For the text-containing cell, return its midpoint in [X, Y] coordinate format. 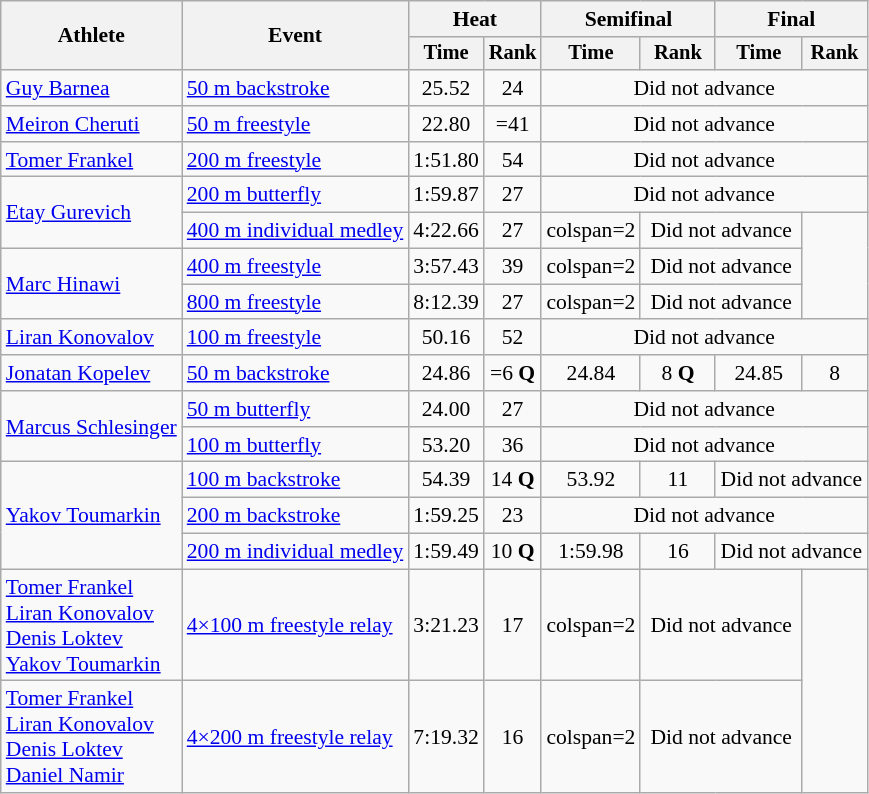
24 [513, 88]
50 m freestyle [296, 124]
10 Q [513, 552]
Tomer Frankel [92, 160]
Guy Barnea [92, 88]
Marc Hinawi [92, 284]
Jonatan Kopelev [92, 373]
54.39 [446, 480]
800 m freestyle [296, 302]
53.92 [590, 480]
200 m freestyle [296, 160]
50.16 [446, 338]
Etay Gurevich [92, 212]
3:57.43 [446, 267]
24.85 [758, 373]
53.20 [446, 445]
Marcus Schlesinger [92, 426]
24.84 [590, 373]
23 [513, 516]
4×100 m freestyle relay [296, 625]
Semifinal [628, 19]
Event [296, 36]
200 m butterfly [296, 195]
4×200 m freestyle relay [296, 737]
=6 Q [513, 373]
39 [513, 267]
Final [791, 19]
11 [678, 480]
Yakov Toumarkin [92, 516]
8 Q [678, 373]
1:59.25 [446, 516]
400 m freestyle [296, 267]
52 [513, 338]
=41 [513, 124]
Liran Konovalov [92, 338]
Tomer FrankelLiran KonovalovDenis LoktevYakov Toumarkin [92, 625]
54 [513, 160]
17 [513, 625]
1:59.49 [446, 552]
24.86 [446, 373]
100 m freestyle [296, 338]
100 m backstroke [296, 480]
1:59.98 [590, 552]
25.52 [446, 88]
1:59.87 [446, 195]
200 m individual medley [296, 552]
1:51.80 [446, 160]
50 m butterfly [296, 409]
24.00 [446, 409]
Tomer FrankelLiran KonovalovDenis LoktevDaniel Namir [92, 737]
400 m individual medley [296, 231]
8:12.39 [446, 302]
Meiron Cheruti [92, 124]
200 m backstroke [296, 516]
14 Q [513, 480]
7:19.32 [446, 737]
100 m butterfly [296, 445]
36 [513, 445]
Heat [474, 19]
Athlete [92, 36]
4:22.66 [446, 231]
3:21.23 [446, 625]
8 [834, 373]
22.80 [446, 124]
